Search for the cell housing the specified text and yield its [X, Y] center coordinate. 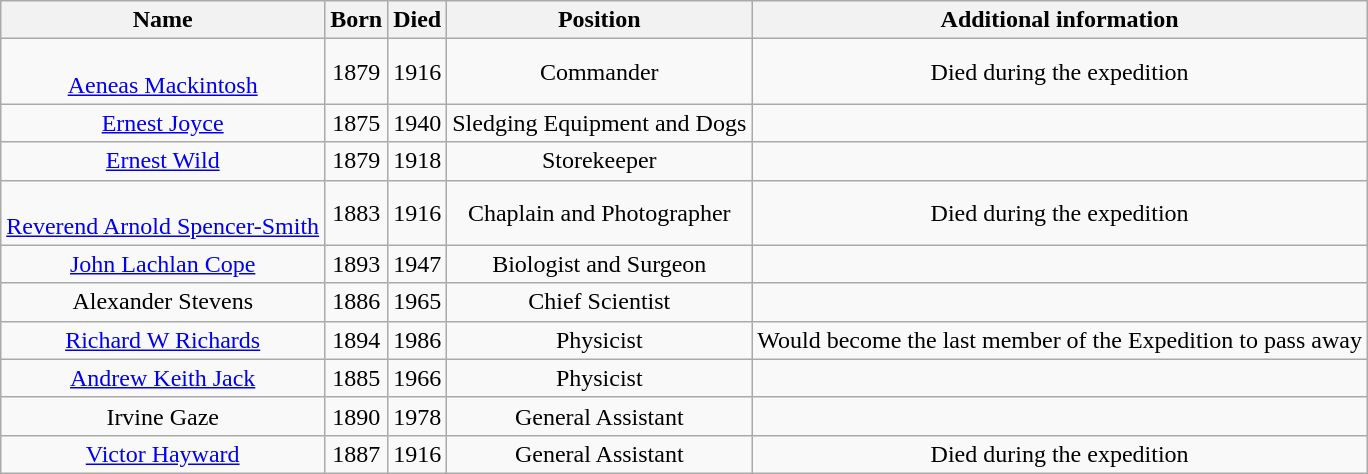
1887 [356, 454]
Biologist and Surgeon [600, 264]
Victor Hayward [163, 454]
Irvine Gaze [163, 416]
Storekeeper [600, 161]
1893 [356, 264]
Andrew Keith Jack [163, 378]
1978 [418, 416]
Reverend Arnold Spencer-Smith [163, 212]
1890 [356, 416]
Richard W Richards [163, 340]
Ernest Wild [163, 161]
1885 [356, 378]
Ernest Joyce [163, 123]
1894 [356, 340]
Aeneas Mackintosh [163, 72]
Name [163, 20]
Would become the last member of the Expedition to pass away [1060, 340]
1886 [356, 302]
1947 [418, 264]
1883 [356, 212]
1918 [418, 161]
Chief Scientist [600, 302]
Additional information [1060, 20]
Chaplain and Photographer [600, 212]
Sledging Equipment and Dogs [600, 123]
1940 [418, 123]
Position [600, 20]
John Lachlan Cope [163, 264]
1986 [418, 340]
Commander [600, 72]
Died [418, 20]
1875 [356, 123]
1965 [418, 302]
1966 [418, 378]
Alexander Stevens [163, 302]
Born [356, 20]
